Return the (X, Y) coordinate for the center point of the cell that contains the specified text.  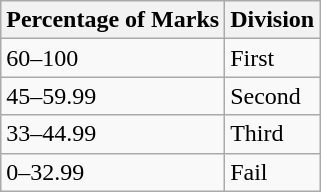
60–100 (113, 58)
33–44.99 (113, 134)
Division (272, 20)
Fail (272, 172)
Second (272, 96)
Percentage of Marks (113, 20)
0–32.99 (113, 172)
45–59.99 (113, 96)
First (272, 58)
Third (272, 134)
